Scan for the cell matching the given text and deliver its [x, y] coordinate at center. 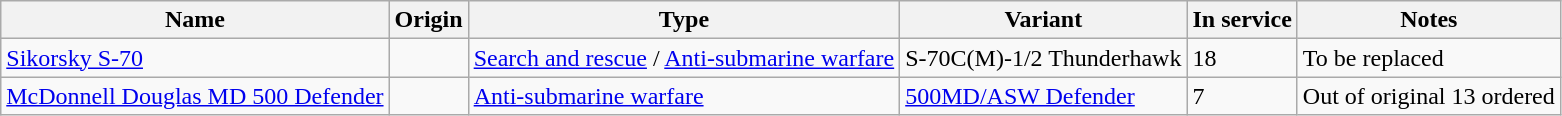
500MD/ASW Defender [1044, 96]
18 [1242, 58]
Type [684, 20]
S-70C(M)-1/2 Thunderhawk [1044, 58]
In service [1242, 20]
Search and rescue / Anti-submarine warfare [684, 58]
McDonnell Douglas MD 500 Defender [195, 96]
Anti-submarine warfare [684, 96]
Sikorsky S-70 [195, 58]
Notes [1428, 20]
Out of original 13 ordered [1428, 96]
7 [1242, 96]
Origin [428, 20]
To be replaced [1428, 58]
Name [195, 20]
Variant [1044, 20]
